Return [x, y] of the center of cell containing provided text 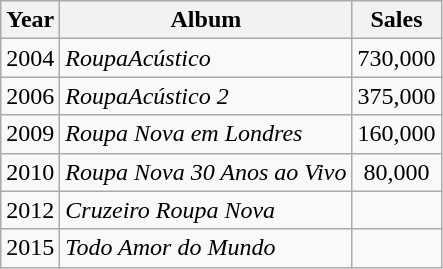
2006 [30, 96]
2004 [30, 58]
2009 [30, 134]
Roupa Nova em Londres [206, 134]
Year [30, 20]
RoupaAcústico 2 [206, 96]
Todo Amor do Mundo [206, 248]
Roupa Nova 30 Anos ao Vivo [206, 172]
Album [206, 20]
Cruzeiro Roupa Nova [206, 210]
730,000 [396, 58]
2015 [30, 248]
160,000 [396, 134]
2010 [30, 172]
375,000 [396, 96]
RoupaAcústico [206, 58]
2012 [30, 210]
80,000 [396, 172]
Sales [396, 20]
